Scan for the cell matching the given text and deliver its [x, y] coordinate at center. 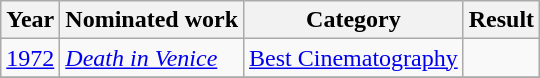
Best Cinematography [354, 58]
Category [354, 20]
Death in Venice [152, 58]
Nominated work [152, 20]
Year [30, 20]
1972 [30, 58]
Result [501, 20]
